Return the (X, Y) coordinate for the center point of the cell that contains the specified text.  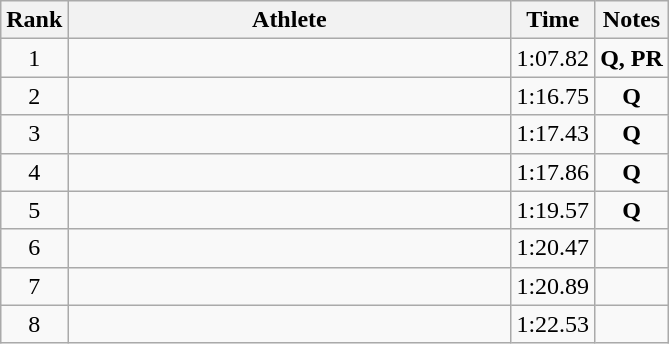
1:07.82 (553, 58)
Notes (632, 20)
1:17.43 (553, 134)
Time (553, 20)
Rank (34, 20)
6 (34, 248)
3 (34, 134)
1 (34, 58)
1:17.86 (553, 172)
1:20.47 (553, 248)
4 (34, 172)
2 (34, 96)
1:19.57 (553, 210)
Q, PR (632, 58)
7 (34, 286)
8 (34, 324)
Athlete (290, 20)
1:22.53 (553, 324)
5 (34, 210)
1:16.75 (553, 96)
1:20.89 (553, 286)
